Return [X, Y] of the center of cell containing provided text 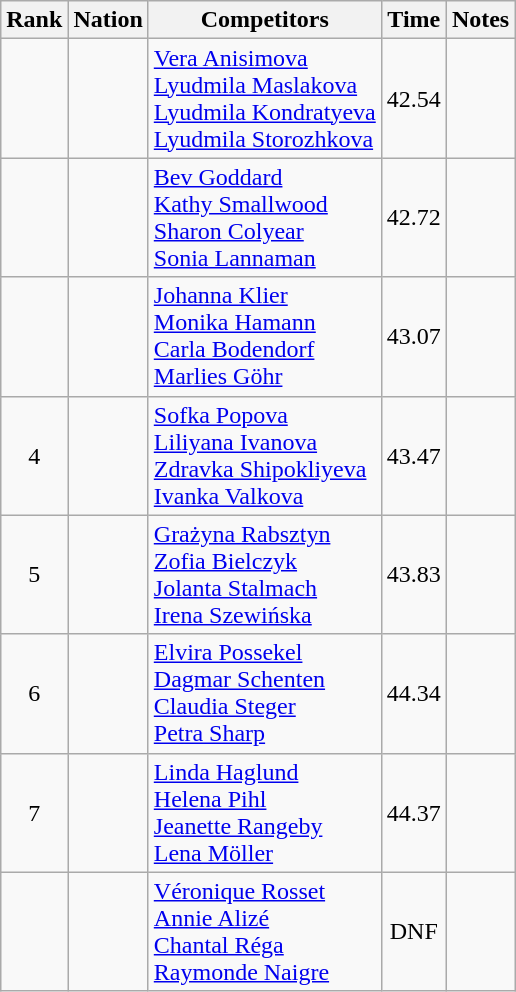
Elvira PossekelDagmar SchentenClaudia StegerPetra Sharp [264, 694]
Time [414, 20]
Notes [480, 20]
Sofka PopovaLiliyana IvanovaZdravka ShipokliyevaIvanka Valkova [264, 456]
Nation [108, 20]
Johanna KlierMonika HamannCarla BodendorfMarlies Göhr [264, 336]
44.34 [414, 694]
43.83 [414, 574]
7 [34, 812]
Véronique RossetAnnie AlizéChantal RégaRaymonde Naigre [264, 932]
Rank [34, 20]
Competitors [264, 20]
Bev GoddardKathy SmallwoodSharon ColyearSonia Lannaman [264, 218]
DNF [414, 932]
Grażyna RabsztynZofia BielczykJolanta StalmachIrena Szewińska [264, 574]
4 [34, 456]
Linda HaglundHelena PihlJeanette RangebyLena Möller [264, 812]
6 [34, 694]
43.07 [414, 336]
Vera AnisimovaLyudmila MaslakovaLyudmila KondratyevaLyudmila Storozhkova [264, 98]
5 [34, 574]
42.54 [414, 98]
44.37 [414, 812]
43.47 [414, 456]
42.72 [414, 218]
